Determine the (X, Y) coordinate at the center of the cell enclosing the given text.  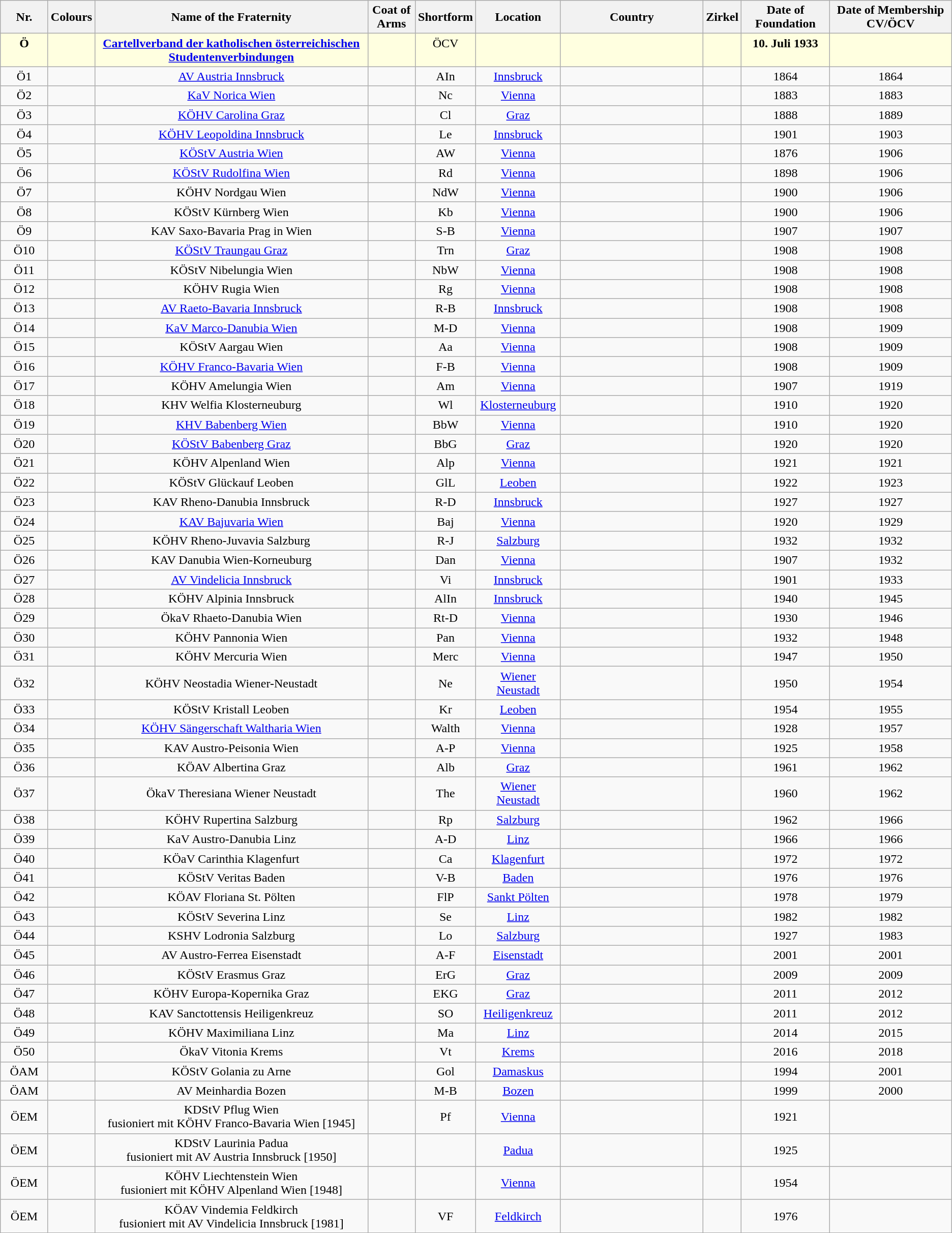
KÖHV Alpenland Wien (231, 463)
Trn (445, 250)
S-B (445, 231)
KÖHV Alpinia Innsbruck (231, 599)
Ö32 (24, 683)
Location (519, 17)
Ö50 (24, 1052)
KAV Bajuvaria Wien (231, 521)
1898 (785, 173)
Ö42 (24, 897)
KÖHV Mercuria Wien (231, 657)
1983 (890, 936)
Rd (445, 173)
1888 (785, 115)
Ö5 (24, 154)
AV Meinhardia Bozen (231, 1091)
Heiligenkreuz (519, 1013)
1948 (890, 638)
Cl (445, 115)
V-B (445, 878)
Colours (71, 17)
KÖHV Pannonia Wien (231, 638)
1933 (890, 579)
KÖHV Amelungia Wien (231, 386)
NbW (445, 270)
R-J (445, 540)
1960 (785, 793)
A-D (445, 839)
Lo (445, 936)
Ö36 (24, 767)
KÖHV Maximiliana Linz (231, 1033)
1929 (890, 521)
ErG (445, 975)
1928 (785, 729)
1955 (890, 709)
Kr (445, 709)
R-B (445, 309)
The (445, 793)
1999 (785, 1091)
KHV Babenberg Wien (231, 425)
AIn (445, 76)
F-B (445, 367)
Ö26 (24, 560)
KÖStV Golania zu Arne (231, 1071)
M-B (445, 1091)
KÖHV Rugia Wien (231, 289)
KÖAV Vindemia Feldkirchfusioniert mit AV Vindelicia Innsbruck [1981] (231, 1216)
Ö19 (24, 425)
Wl (445, 405)
Ö17 (24, 386)
KÖHV Rupertina Salzburg (231, 820)
EKG (445, 994)
Ö15 (24, 347)
Walth (445, 729)
KÖaV Carinthia Klagenfurt (231, 858)
Gol (445, 1071)
GlL (445, 483)
KDStV Laurinia Paduafusioniert mit AV Austria Innsbruck [1950] (231, 1150)
Ö6 (24, 173)
Am (445, 386)
Ö48 (24, 1013)
1923 (890, 483)
KÖHV Carolina Graz (231, 115)
VF (445, 1216)
Ö30 (24, 638)
Sankt Pölten (519, 897)
KÖHV Leopoldina Innsbruck (231, 134)
Pf (445, 1117)
2014 (785, 1033)
1940 (785, 599)
Alb (445, 767)
Aa (445, 347)
M-D (445, 328)
KaV Austro-Danubia Linz (231, 839)
Ö9 (24, 231)
Feldkirch (519, 1216)
Alp (445, 463)
NdW (445, 192)
1994 (785, 1071)
KAV Rheno-Danubia Innsbruck (231, 502)
Pan (445, 638)
Ö12 (24, 289)
KÖHV Neostadia Wiener-Neustadt (231, 683)
Ö24 (24, 521)
Name of the Fraternity (231, 17)
1947 (785, 657)
Coat of Arms (392, 17)
Ö37 (24, 793)
AV Austro-Ferrea Eisenstadt (231, 955)
Vt (445, 1052)
KÖStV Rudolfina Wien (231, 173)
Ö21 (24, 463)
R-D (445, 502)
Ö10 (24, 250)
2016 (785, 1052)
1889 (890, 115)
Ö38 (24, 820)
1958 (890, 748)
Ö49 (24, 1033)
SO (445, 1013)
Ö18 (24, 405)
Ö7 (24, 192)
1957 (890, 729)
Damaskus (519, 1071)
Ö40 (24, 858)
BbG (445, 444)
KAV Sanctottensis Heiligenkreuz (231, 1013)
KÖStV Glückauf Leoben (231, 483)
Ca (445, 858)
KDStV Pflug Wienfusioniert mit KÖHV Franco-Bavaria Wien [1945] (231, 1117)
Ö4 (24, 134)
Bozen (519, 1091)
Eisenstadt (519, 955)
ÖkaV Theresiana Wiener Neustadt (231, 793)
AlIn (445, 599)
Ö47 (24, 994)
Ö1 (24, 76)
Baj (445, 521)
Baden (519, 878)
KaV Norica Wien (231, 96)
KAV Saxo-Bavaria Prag in Wien (231, 231)
A-F (445, 955)
KAV Austro-Peisonia Wien (231, 748)
Ö29 (24, 618)
Ö28 (24, 599)
KÖStV Babenberg Graz (231, 444)
AV Vindelicia Innsbruck (231, 579)
KÖStV Veritas Baden (231, 878)
2018 (890, 1052)
Rp (445, 820)
2015 (890, 1033)
AV Austria Innsbruck (231, 76)
Se (445, 917)
Merc (445, 657)
2000 (890, 1091)
Country (632, 17)
Ö39 (24, 839)
A-P (445, 748)
Ö8 (24, 212)
KÖHV Liechtenstein Wienfusioniert mit KÖHV Alpenland Wien [1948] (231, 1183)
Cartellverband der katholischen österreichischen Studentenverbindungen (231, 50)
Dan (445, 560)
Ö35 (24, 748)
KÖHV Rheno-Juvavia Salzburg (231, 540)
Klosterneuburg (519, 405)
ÖCV (445, 50)
Ö25 (24, 540)
KÖStV Aargau Wien (231, 347)
BbW (445, 425)
FlP (445, 897)
Ö27 (24, 579)
KÖStV Kürnberg Wien (231, 212)
Ö41 (24, 878)
1945 (890, 599)
Kb (445, 212)
AV Raeto-Bavaria Innsbruck (231, 309)
Ö34 (24, 729)
1876 (785, 154)
1919 (890, 386)
Nr. (24, 17)
Rg (445, 289)
ÖkaV Vitonia Krems (231, 1052)
Date of Foundation (785, 17)
KÖStV Kristall Leoben (231, 709)
Ö46 (24, 975)
KÖAV Floriana St. Pölten (231, 897)
10. Juli 1933 (785, 50)
ÖkaV Rhaeto-Danubia Wien (231, 618)
Ö2 (24, 96)
KÖStV Severina Linz (231, 917)
1961 (785, 767)
Krems (519, 1052)
Ö45 (24, 955)
Ö3 (24, 115)
Ö (24, 50)
KÖAV Albertina Graz (231, 767)
Ö16 (24, 367)
AW (445, 154)
1946 (890, 618)
Ö14 (24, 328)
KSHV Lodronia Salzburg (231, 936)
KÖStV Erasmus Graz (231, 975)
Ö11 (24, 270)
Klagenfurt (519, 858)
Ö31 (24, 657)
Rt-D (445, 618)
Le (445, 134)
Ö22 (24, 483)
Nc (445, 96)
Shortform (445, 17)
Ma (445, 1033)
KÖStV Traungau Graz (231, 250)
1922 (785, 483)
Ö44 (24, 936)
KÖHV Nordgau Wien (231, 192)
Zirkel (722, 17)
KÖHV Europa-Kopernika Graz (231, 994)
Date of Membership CV/ÖCV (890, 17)
1978 (785, 897)
1979 (890, 897)
KaV Marco-Danubia Wien (231, 328)
KÖStV Nibelungia Wien (231, 270)
Ö23 (24, 502)
Ö43 (24, 917)
Ö20 (24, 444)
KAV Danubia Wien-Korneuburg (231, 560)
KHV Welfia Klosterneuburg (231, 405)
1930 (785, 618)
Ö33 (24, 709)
KÖHV Sängerschaft Waltharia Wien (231, 729)
Ö13 (24, 309)
1903 (890, 134)
Ne (445, 683)
Padua (519, 1150)
Vi (445, 579)
KÖHV Franco-Bavaria Wien (231, 367)
KÖStV Austria Wien (231, 154)
